Locate the cell with the specified text and output its [x, y] center coordinate. 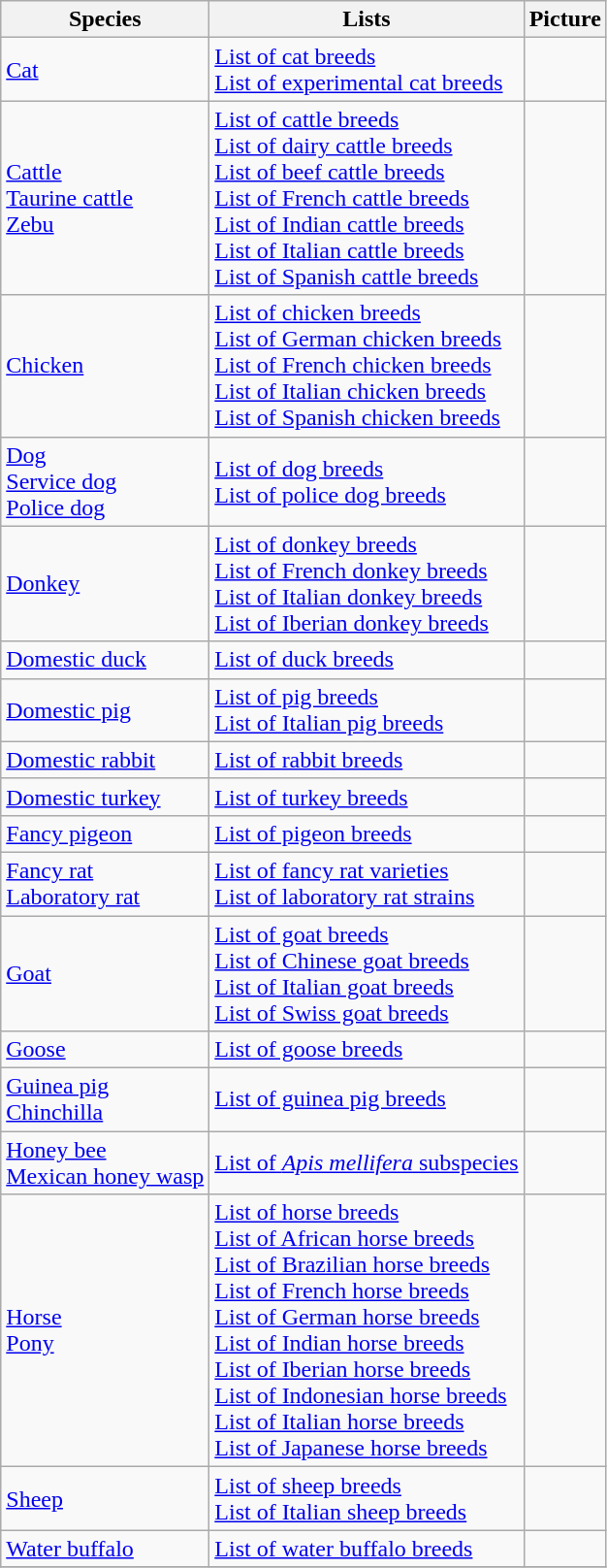
List of chicken breedsList of German chicken breedsList of French chicken breedsList of Italian chicken breedsList of Spanish chicken breeds [367, 366]
Domestic duck [105, 660]
List of goose breeds [367, 1050]
Domestic turkey [105, 797]
Lists [367, 19]
Cat [105, 70]
List of rabbit breeds [367, 760]
HorsePony [105, 1331]
List of water buffalo breeds [367, 1549]
Donkey [105, 584]
List of sheep breedsList of Italian sheep breeds [367, 1498]
List of goat breedsList of Chinese goat breedsList of Italian goat breedsList of Swiss goat breeds [367, 974]
Sheep [105, 1498]
Domestic rabbit [105, 760]
Domestic pig [105, 710]
CattleTaurine cattleZebu [105, 198]
List of pigeon breeds [367, 833]
List of turkey breeds [367, 797]
Goose [105, 1050]
List of Apis mellifera subspecies [367, 1162]
Picture [564, 19]
Chicken [105, 366]
List of pig breedsList of Italian pig breeds [367, 710]
Guinea pigChinchilla [105, 1100]
Water buffalo [105, 1549]
List of donkey breedsList of French donkey breedsList of Italian donkey breedsList of Iberian donkey breeds [367, 584]
Fancy pigeon [105, 833]
List of duck breeds [367, 660]
DogService dogPolice dog [105, 481]
Honey beeMexican honey wasp [105, 1162]
List of dog breedsList of police dog breeds [367, 481]
Species [105, 19]
List of cat breedsList of experimental cat breeds [367, 70]
List of fancy rat varietiesList of laboratory rat strains [367, 883]
Goat [105, 974]
Fancy ratLaboratory rat [105, 883]
List of guinea pig breeds [367, 1100]
